Extract the [x, y] coordinate from the center of the cell holding the provided text.  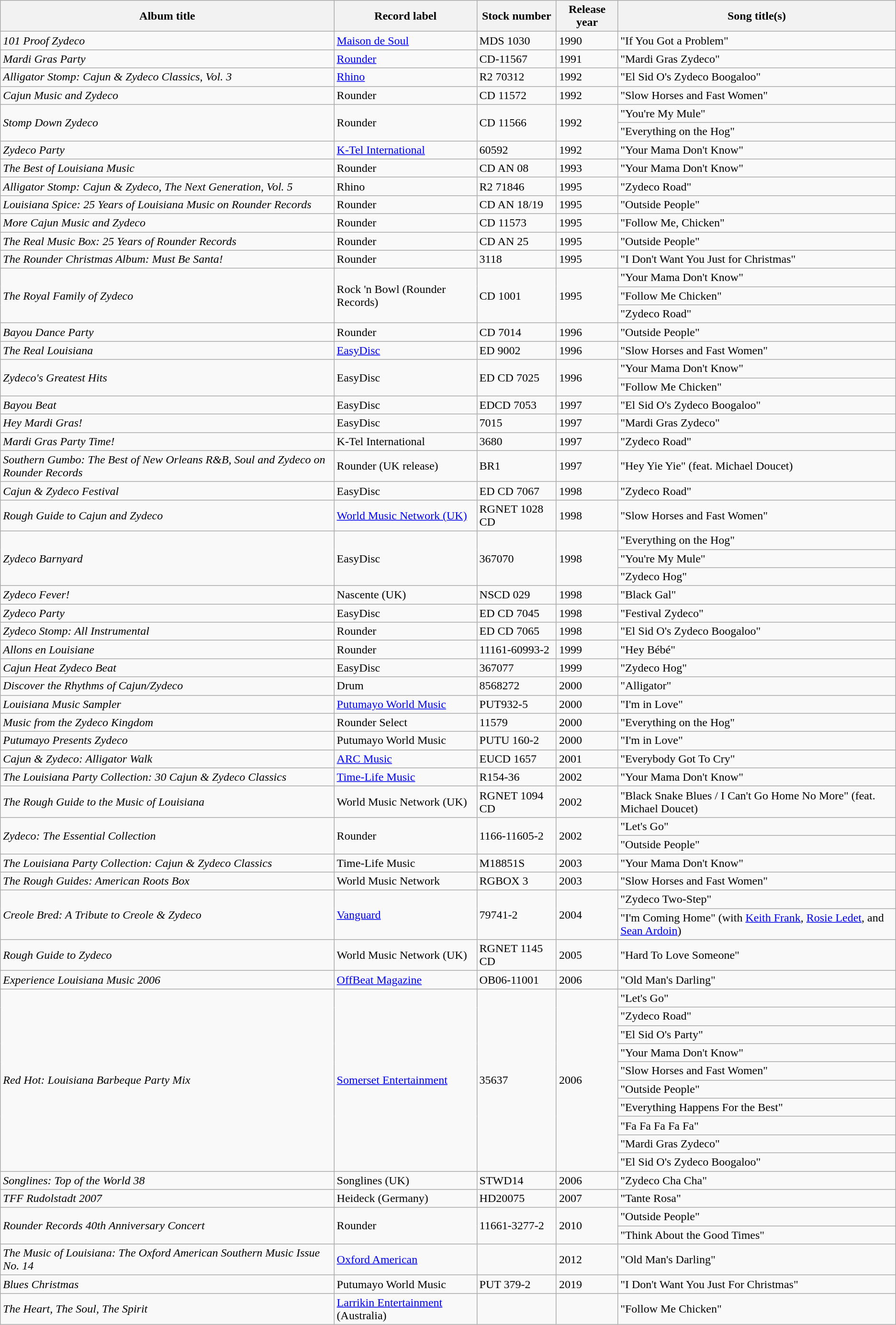
Zydeco Stomp: All Instrumental [168, 631]
2012 [587, 1260]
"I Don't Want You Just for Christmas" [757, 259]
Larrikin Entertainment (Australia) [405, 1309]
60592 [516, 150]
Mardi Gras Party [168, 59]
M18851S [516, 863]
R154-36 [516, 777]
The Louisiana Party Collection: 30 Cajun & Zydeco Classics [168, 777]
CD 11573 [516, 223]
The Royal Family of Zydeco [168, 296]
Louisiana Spice: 25 Years of Louisiana Music on Rounder Records [168, 204]
Louisiana Music Sampler [168, 704]
Zydeco Fever! [168, 595]
11661-3277-2 [516, 1226]
Nascente (UK) [405, 595]
2005 [587, 955]
BR1 [516, 466]
OffBeat Magazine [405, 980]
Maison de Soul [405, 41]
Allons en Louisiane [168, 650]
CD-11567 [516, 59]
367070 [516, 558]
CD AN 18/19 [516, 204]
"Think About the Good Times" [757, 1235]
Record label [405, 16]
MDS 1030 [516, 41]
2007 [587, 1199]
The Heart, The Soul, The Spirit [168, 1309]
CD 1001 [516, 296]
Rock 'n Bowl (Rounder Records) [405, 296]
"If You Got a Problem" [757, 41]
R2 70312 [516, 77]
CD 11566 [516, 123]
The Best of Louisiana Music [168, 168]
EDCD 7053 [516, 405]
CD AN 25 [516, 241]
Cajun Music and Zydeco [168, 95]
The Real Music Box: 25 Years of Rounder Records [168, 241]
Red Hot: Louisiana Barbeque Party Mix [168, 1080]
1990 [587, 41]
Mardi Gras Party Time! [168, 441]
Heideck (Germany) [405, 1199]
The Rough Guide to the Music of Louisiana [168, 801]
HD20075 [516, 1199]
11579 [516, 722]
Bayou Dance Party [168, 332]
2019 [587, 1284]
Cajun Heat Zydeco Beat [168, 668]
"Zydeco Two-Step" [757, 899]
"Hard To Love Someone" [757, 955]
ED CD 7067 [516, 491]
Creole Bred: A Tribute to Creole & Zydeco [168, 915]
Rounder Records 40th Anniversary Concert [168, 1226]
"Hey Yie Yie" (feat. Michael Doucet) [757, 466]
Drum [405, 686]
Southern Gumbo: The Best of New Orleans R&B, Soul and Zydeco on Rounder Records [168, 466]
The Louisiana Party Collection: Cajun & Zydeco Classics [168, 863]
Song title(s) [757, 16]
More Cajun Music and Zydeco [168, 223]
"Tante Rosa" [757, 1199]
EUCD 1657 [516, 759]
Rounder Select [405, 722]
Cajun & Zydeco Festival [168, 491]
R2 71846 [516, 186]
Rough Guide to Cajun and Zydeco [168, 515]
NSCD 029 [516, 595]
7015 [516, 423]
"Everything Happens For the Best" [757, 1107]
1991 [587, 59]
3118 [516, 259]
ED CD 7045 [516, 613]
Rounder (UK release) [405, 466]
ARC Music [405, 759]
PUT932-5 [516, 704]
Vanguard [405, 915]
Blues Christmas [168, 1284]
CD 11572 [516, 95]
"Festival Zydeco" [757, 613]
1993 [587, 168]
Stock number [516, 16]
Alligator Stomp: Cajun & Zydeco, The Next Generation, Vol. 5 [168, 186]
101 Proof Zydeco [168, 41]
1166-11605-2 [516, 835]
"I'm Coming Home" (with Keith Frank, Rosie Ledet, and Sean Ardoin) [757, 924]
The Rounder Christmas Album: Must Be Santa! [168, 259]
"Follow Me, Chicken" [757, 223]
Music from the Zydeco Kingdom [168, 722]
"I Don't Want You Just For Christmas" [757, 1284]
2004 [587, 915]
Album title [168, 16]
Oxford American [405, 1260]
Somerset Entertainment [405, 1080]
Zydeco: The Essential Collection [168, 835]
The Music of Louisiana: The Oxford American Southern Music Issue No. 14 [168, 1260]
RGNET 1145 CD [516, 955]
Alligator Stomp: Cajun & Zydeco Classics, Vol. 3 [168, 77]
ED CD 7065 [516, 631]
Bayou Beat [168, 405]
Cajun & Zydeco: Alligator Walk [168, 759]
8568272 [516, 686]
CD AN 08 [516, 168]
2010 [587, 1226]
35637 [516, 1080]
TFF Rudolstadt 2007 [168, 1199]
2001 [587, 759]
"Zydeco Cha Cha" [757, 1180]
11161-60993-2 [516, 650]
Rough Guide to Zydeco [168, 955]
Songlines (UK) [405, 1180]
79741-2 [516, 915]
Hey Mardi Gras! [168, 423]
The Rough Guides: American Roots Box [168, 881]
Zydeco's Greatest Hits [168, 378]
ED 9002 [516, 350]
OB06-11001 [516, 980]
PUT 379-2 [516, 1284]
RGNET 1094 CD [516, 801]
RGNET 1028 CD [516, 515]
367077 [516, 668]
Release year [587, 16]
PUTU 160-2 [516, 741]
World Music Network [405, 881]
ED CD 7025 [516, 378]
"Everybody Got To Cry" [757, 759]
"Black Snake Blues / I Can't Go Home No More" (feat. Michael Doucet) [757, 801]
The Real Louisiana [168, 350]
"Black Gal" [757, 595]
Stomp Down Zydeco [168, 123]
"Alligator" [757, 686]
RGBOX 3 [516, 881]
"El Sid O's Party" [757, 1034]
"Fa Fa Fa Fa Fa" [757, 1125]
STWD14 [516, 1180]
Songlines: Top of the World 38 [168, 1180]
Experience Louisiana Music 2006 [168, 980]
Zydeco Barnyard [168, 558]
Discover the Rhythms of Cajun/Zydeco [168, 686]
Putumayo Presents Zydeco [168, 741]
CD 7014 [516, 332]
"Hey Bébé" [757, 650]
3680 [516, 441]
